Identify which cell holds the provided text, then report its [X, Y] central coordinate. 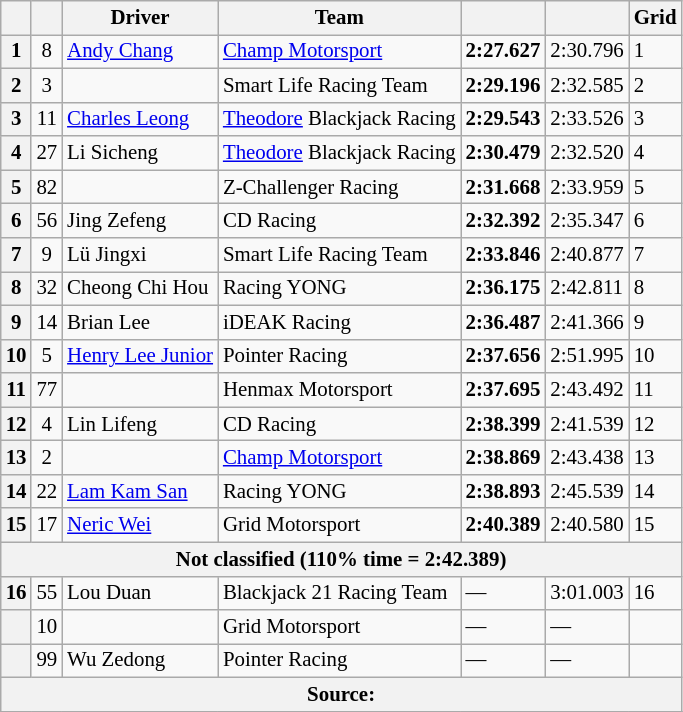
Andy Chang [140, 51]
2:29.196 [504, 85]
2:43.438 [586, 458]
Henry Lee Junior [140, 356]
2:27.627 [504, 51]
Cheong Chi Hou [140, 288]
Team [340, 18]
2:45.539 [586, 491]
82 [46, 187]
2:37.656 [504, 356]
2:29.543 [504, 119]
2:32.392 [504, 221]
2:40.389 [504, 525]
2:30.479 [504, 153]
2:38.893 [504, 491]
32 [46, 288]
Brian Lee [140, 322]
2:33.526 [586, 119]
2:51.995 [586, 356]
2:36.175 [504, 288]
2:38.869 [504, 458]
Blackjack 21 Racing Team [340, 593]
2:32.520 [586, 153]
iDEAK Racing [340, 322]
Grid [656, 18]
2:36.487 [504, 322]
56 [46, 221]
Li Sicheng [140, 153]
2:41.539 [586, 424]
Z-Challenger Racing [340, 187]
99 [46, 661]
2:32.585 [586, 85]
Lam Kam San [140, 491]
17 [46, 525]
2:40.580 [586, 525]
Neric Wei [140, 525]
2:41.366 [586, 322]
Wu Zedong [140, 661]
Charles Leong [140, 119]
27 [46, 153]
Lin Lifeng [140, 424]
77 [46, 390]
2:42.811 [586, 288]
Lou Duan [140, 593]
Jing Zefeng [140, 221]
Not classified (110% time = 2:42.389) [342, 559]
2:35.347 [586, 221]
3:01.003 [586, 593]
22 [46, 491]
Lü Jingxi [140, 255]
55 [46, 593]
2:31.668 [504, 187]
Driver [140, 18]
2:38.399 [504, 424]
2:33.846 [504, 255]
2:37.695 [504, 390]
Source: [342, 695]
2:40.877 [586, 255]
2:30.796 [586, 51]
Henmax Motorsport [340, 390]
2:33.959 [586, 187]
2:43.492 [586, 390]
